Identify which cell holds the provided text, then report its [X, Y] central coordinate. 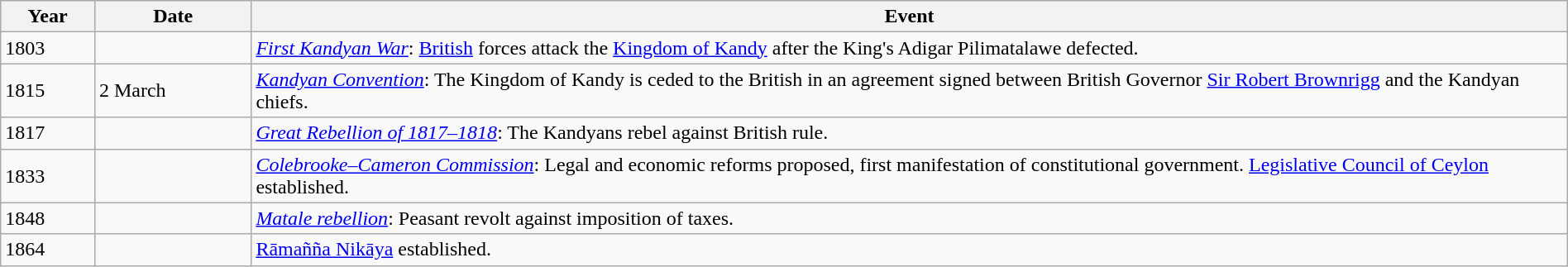
1803 [48, 48]
Year [48, 17]
Great Rebellion of 1817–1818: The Kandyans rebel against British rule. [910, 133]
Matale rebellion: Peasant revolt against imposition of taxes. [910, 218]
1864 [48, 250]
Rāmañña Nikāya established. [910, 250]
1817 [48, 133]
First Kandyan War: British forces attack the Kingdom of Kandy after the King's Adigar Pilimatalawe defected. [910, 48]
1848 [48, 218]
Event [910, 17]
1815 [48, 91]
1833 [48, 175]
Date [172, 17]
2 March [172, 91]
